Provide the (x, y) coordinate of the cell's center where the given text is located.  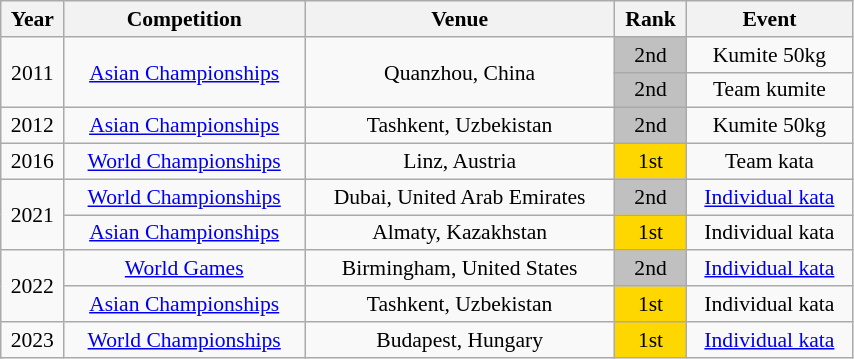
2022 (32, 286)
2011 (32, 72)
Event (769, 19)
2012 (32, 126)
Birmingham, United States (460, 269)
Linz, Austria (460, 162)
2016 (32, 162)
Venue (460, 19)
Competition (184, 19)
Team kata (769, 162)
Almaty, Kazakhstan (460, 233)
2023 (32, 340)
Year (32, 19)
Team kumite (769, 90)
Budapest, Hungary (460, 340)
World Games (184, 269)
Quanzhou, China (460, 72)
Rank (651, 19)
Dubai, United Arab Emirates (460, 197)
2021 (32, 214)
